Detect which cell encompasses the target text, then output its (x, y) center coordinate. 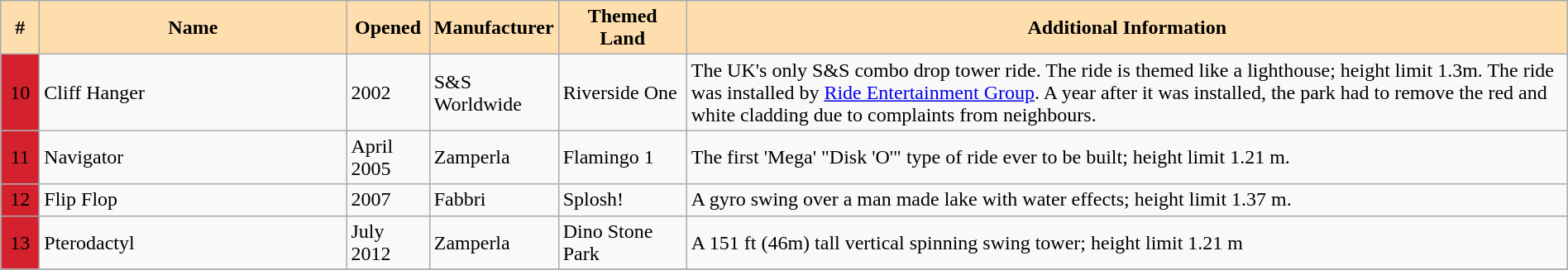
Themed Land (622, 28)
10 (20, 92)
Fabbri (494, 200)
Dino Stone Park (622, 243)
A 151 ft (46m) tall vertical spinning swing tower; height limit 1.21 m (1126, 243)
Cliff Hanger (194, 92)
Pterodactyl (194, 243)
July 2012 (388, 243)
Flamingo 1 (622, 157)
Additional Information (1126, 28)
13 (20, 243)
Navigator (194, 157)
# (20, 28)
A gyro swing over a man made lake with water effects; height limit 1.37 m. (1126, 200)
Manufacturer (494, 28)
Opened (388, 28)
Riverside One (622, 92)
2002 (388, 92)
11 (20, 157)
2007 (388, 200)
Name (194, 28)
April 2005 (388, 157)
12 (20, 200)
Splosh! (622, 200)
The first 'Mega' "Disk 'O'" type of ride ever to be built; height limit 1.21 m. (1126, 157)
S&S Worldwide (494, 92)
Flip Flop (194, 200)
